Extract the (X, Y) coordinate from the center of the cell holding the provided text.  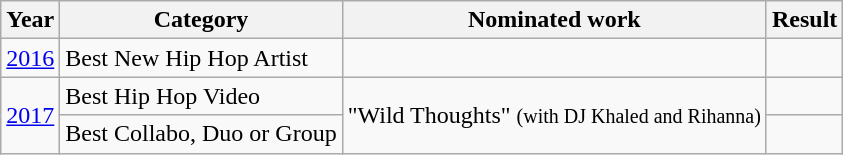
Nominated work (554, 20)
Category (201, 20)
Year (30, 20)
2016 (30, 58)
Result (804, 20)
"Wild Thoughts" (with DJ Khaled and Rihanna) (554, 115)
2017 (30, 115)
Best New Hip Hop Artist (201, 58)
Best Hip Hop Video (201, 96)
Best Collabo, Duo or Group (201, 134)
